Output the [X, Y] coordinate of the center of the cell containing the given text.  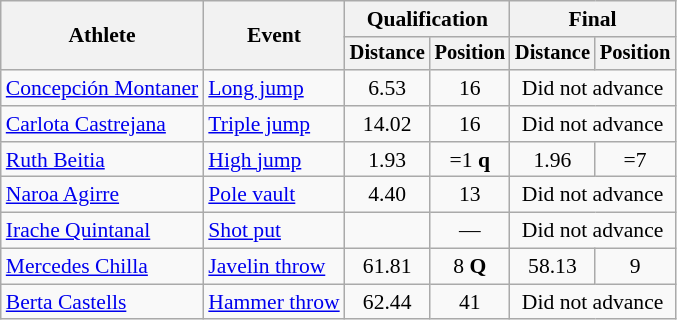
Triple jump [274, 124]
Event [274, 36]
=7 [635, 160]
1.96 [552, 160]
Shot put [274, 231]
Carlota Castrejana [102, 124]
Concepción Montaner [102, 88]
Mercedes Chilla [102, 267]
Hammer throw [274, 302]
9 [635, 267]
— [470, 231]
Ruth Beitia [102, 160]
Final [592, 19]
Berta Castells [102, 302]
Long jump [274, 88]
14.02 [388, 124]
Qualification [428, 19]
41 [470, 302]
61.81 [388, 267]
6.53 [388, 88]
1.93 [388, 160]
=1 q [470, 160]
Pole vault [274, 195]
58.13 [552, 267]
Irache Quintanal [102, 231]
8 Q [470, 267]
4.40 [388, 195]
13 [470, 195]
Javelin throw [274, 267]
High jump [274, 160]
Naroa Agirre [102, 195]
Athlete [102, 36]
62.44 [388, 302]
